Scan for the cell matching the given text and deliver its (X, Y) coordinate at center. 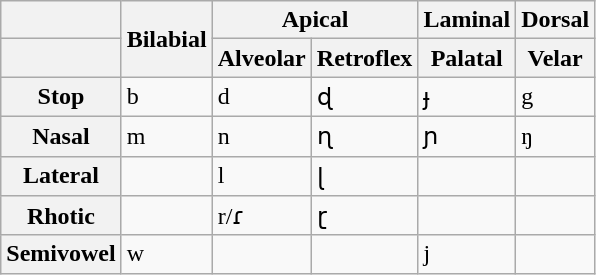
Dorsal (556, 20)
ɭ (364, 176)
d (262, 97)
Lateral (61, 176)
Apical (315, 20)
Alveolar (262, 58)
b (166, 97)
ɟ (467, 97)
Velar (556, 58)
Bilabial (166, 39)
g (556, 97)
w (166, 254)
Retroflex (364, 58)
Rhotic (61, 216)
Nasal (61, 136)
l (262, 176)
Stop (61, 97)
Laminal (467, 20)
r/ɾ (262, 216)
j (467, 254)
n (262, 136)
ŋ (556, 136)
ɽ (364, 216)
Semivowel (61, 254)
ɖ (364, 97)
ɲ (467, 136)
m (166, 136)
Palatal (467, 58)
ɳ (364, 136)
